From the cell containing the given text, extract its center point as (x, y) coordinate. 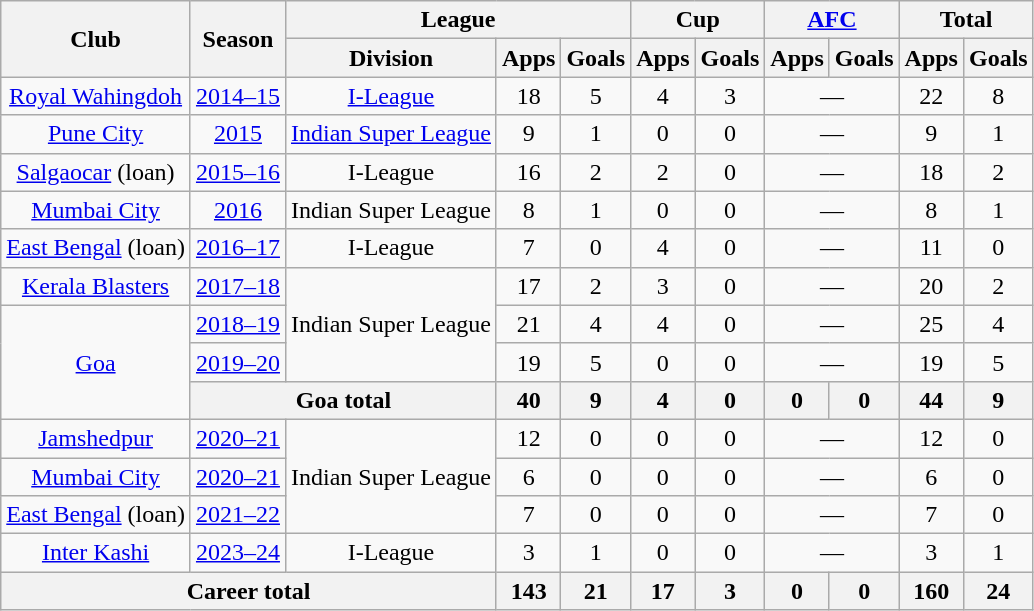
2015 (238, 134)
AFC (832, 20)
2015–16 (238, 172)
Season (238, 39)
22 (931, 96)
160 (931, 591)
2014–15 (238, 96)
Career total (249, 591)
Jamshedpur (96, 438)
2019–20 (238, 362)
Kerala Blasters (96, 286)
2016–17 (238, 248)
Goa total (343, 400)
16 (528, 172)
143 (528, 591)
2018–19 (238, 324)
Goa (96, 362)
League (458, 20)
24 (998, 591)
44 (931, 400)
Royal Wahingdoh (96, 96)
Division (390, 58)
2017–18 (238, 286)
Club (96, 39)
25 (931, 324)
Cup (698, 20)
2016 (238, 210)
Salgaocar (loan) (96, 172)
11 (931, 248)
Inter Kashi (96, 553)
2023–24 (238, 553)
20 (931, 286)
40 (528, 400)
Pune City (96, 134)
2021–22 (238, 515)
Total (966, 20)
